Detect which cell encompasses the target text, then output its (X, Y) center coordinate. 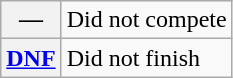
Did not finish (146, 58)
DNF (31, 58)
— (31, 20)
Did not compete (146, 20)
